From the cell containing the given text, extract its center point as [x, y] coordinate. 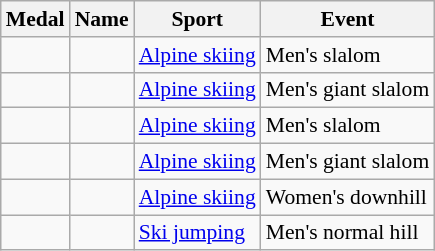
Ski jumping [198, 233]
Women's downhill [348, 197]
Event [348, 19]
Sport [198, 19]
Medal [36, 19]
Men's normal hill [348, 233]
Name [102, 19]
